Extract the (x, y) coordinate from the center of the cell holding the provided text.  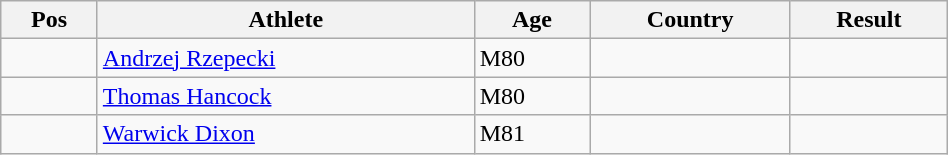
Thomas Hancock (286, 96)
Country (690, 20)
Andrzej Rzepecki (286, 58)
Pos (50, 20)
M81 (532, 134)
Warwick Dixon (286, 134)
Result (868, 20)
Athlete (286, 20)
Age (532, 20)
